Capture the cell that displays the provided text and extract its (X, Y) central coordinate. 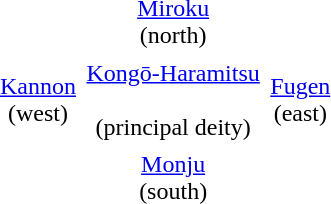
Kongō-Haramitsu(principal deity) (173, 100)
